Find where the given text appears and provide that cell's center as [X, Y] coordinate. 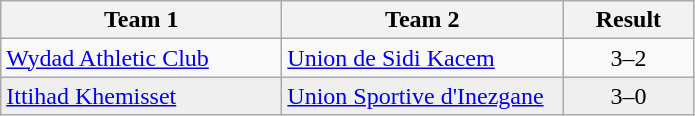
Union de Sidi Kacem [422, 58]
Team 2 [422, 20]
Ittihad Khemisset [142, 96]
Result [628, 20]
3–0 [628, 96]
Wydad Athletic Club [142, 58]
3–2 [628, 58]
Team 1 [142, 20]
Union Sportive d'Inezgane [422, 96]
